Scan for the cell matching the given text and deliver its [x, y] coordinate at center. 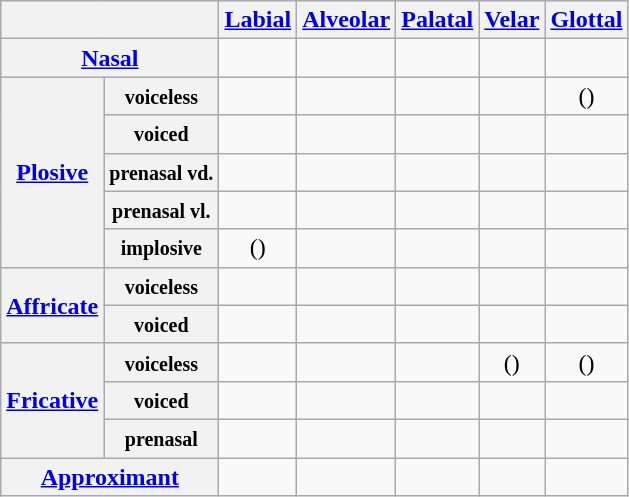
Alveolar [346, 20]
Plosive [52, 172]
Glottal [586, 20]
implosive [162, 248]
Affricate [52, 305]
prenasal [162, 438]
Labial [258, 20]
Velar [512, 20]
prenasal vl. [162, 210]
Approximant [110, 477]
Fricative [52, 400]
Palatal [438, 20]
Nasal [110, 58]
prenasal vd. [162, 172]
